For the text-containing cell, return its midpoint in [x, y] coordinate format. 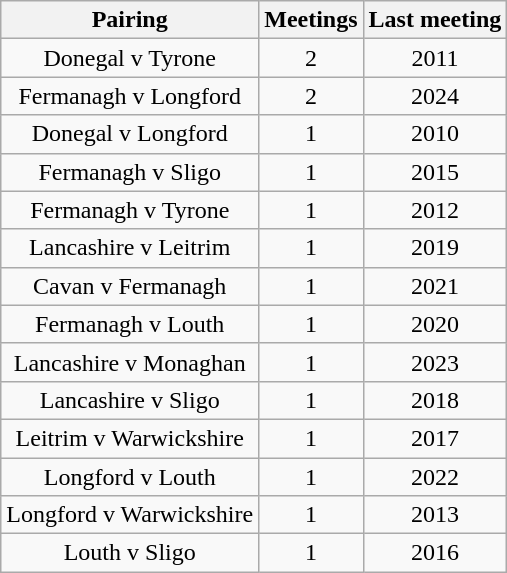
Last meeting [435, 20]
Louth v Sligo [130, 553]
2015 [435, 172]
Meetings [311, 20]
2011 [435, 58]
Donegal v Tyrone [130, 58]
2019 [435, 248]
Donegal v Longford [130, 134]
Fermanagh v Longford [130, 96]
Lancashire v Monaghan [130, 362]
2013 [435, 515]
2022 [435, 477]
Longford v Louth [130, 477]
2010 [435, 134]
Fermanagh v Louth [130, 324]
2023 [435, 362]
2020 [435, 324]
Lancashire v Sligo [130, 400]
Lancashire v Leitrim [130, 248]
Longford v Warwickshire [130, 515]
2024 [435, 96]
2017 [435, 438]
2016 [435, 553]
Fermanagh v Tyrone [130, 210]
Fermanagh v Sligo [130, 172]
2021 [435, 286]
Pairing [130, 20]
2018 [435, 400]
Cavan v Fermanagh [130, 286]
Leitrim v Warwickshire [130, 438]
2012 [435, 210]
